Output the [x, y] coordinate of the center of the cell containing the given text.  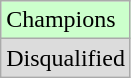
Champions [66, 20]
Disqualified [66, 58]
